Locate the cell with the specified text and output its [X, Y] center coordinate. 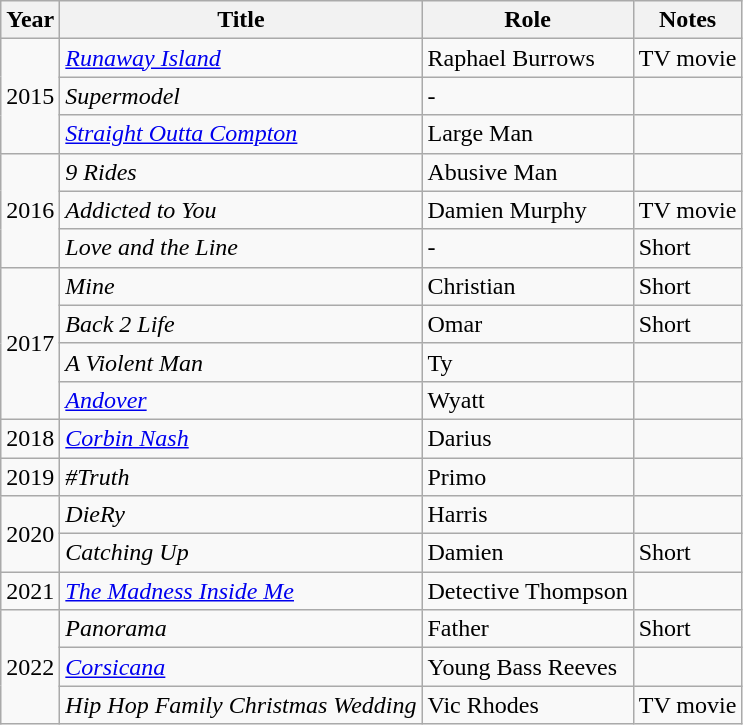
Father [528, 629]
Damien [528, 553]
2016 [30, 210]
Back 2 Life [241, 324]
Notes [688, 20]
Vic Rhodes [528, 705]
Omar [528, 324]
Mine [241, 286]
Primo [528, 477]
Hip Hop Family Christmas Wedding [241, 705]
Andover [241, 400]
9 Rides [241, 172]
Corsicana [241, 667]
Christian [528, 286]
Year [30, 20]
Darius [528, 438]
Runaway Island [241, 58]
Raphael Burrows [528, 58]
Damien Murphy [528, 210]
#Truth [241, 477]
Title [241, 20]
Supermodel [241, 96]
2022 [30, 667]
The Madness Inside Me [241, 591]
Catching Up [241, 553]
2015 [30, 96]
Corbin Nash [241, 438]
Addicted to You [241, 210]
A Violent Man [241, 362]
Wyatt [528, 400]
Straight Outta Compton [241, 134]
Role [528, 20]
2019 [30, 477]
Love and the Line [241, 248]
Large Man [528, 134]
2017 [30, 343]
Harris [528, 515]
2020 [30, 534]
DieRy [241, 515]
Young Bass Reeves [528, 667]
2018 [30, 438]
2021 [30, 591]
Panorama [241, 629]
Abusive Man [528, 172]
Ty [528, 362]
Detective Thompson [528, 591]
